From the cell containing the given text, extract its center point as (X, Y) coordinate. 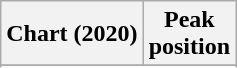
Peakposition (189, 34)
Chart (2020) (72, 34)
